From the cell containing the given text, extract its center point as [X, Y] coordinate. 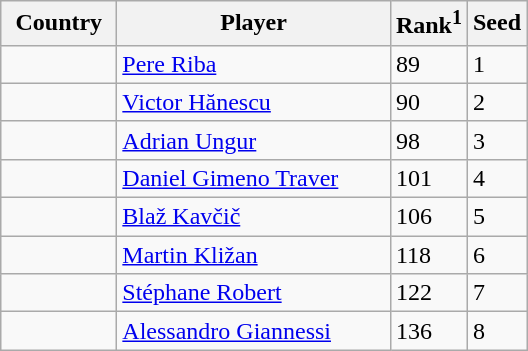
5 [496, 217]
Rank1 [428, 24]
4 [496, 178]
6 [496, 255]
89 [428, 64]
3 [496, 140]
Pere Riba [254, 64]
7 [496, 293]
Martin Kližan [254, 255]
98 [428, 140]
Alessandro Giannessi [254, 331]
Stéphane Robert [254, 293]
1 [496, 64]
Daniel Gimeno Traver [254, 178]
Victor Hănescu [254, 102]
122 [428, 293]
Country [59, 24]
118 [428, 255]
Adrian Ungur [254, 140]
2 [496, 102]
136 [428, 331]
106 [428, 217]
Player [254, 24]
8 [496, 331]
90 [428, 102]
Blaž Kavčič [254, 217]
Seed [496, 24]
101 [428, 178]
